Find where the given text appears and provide that cell's center as [x, y] coordinate. 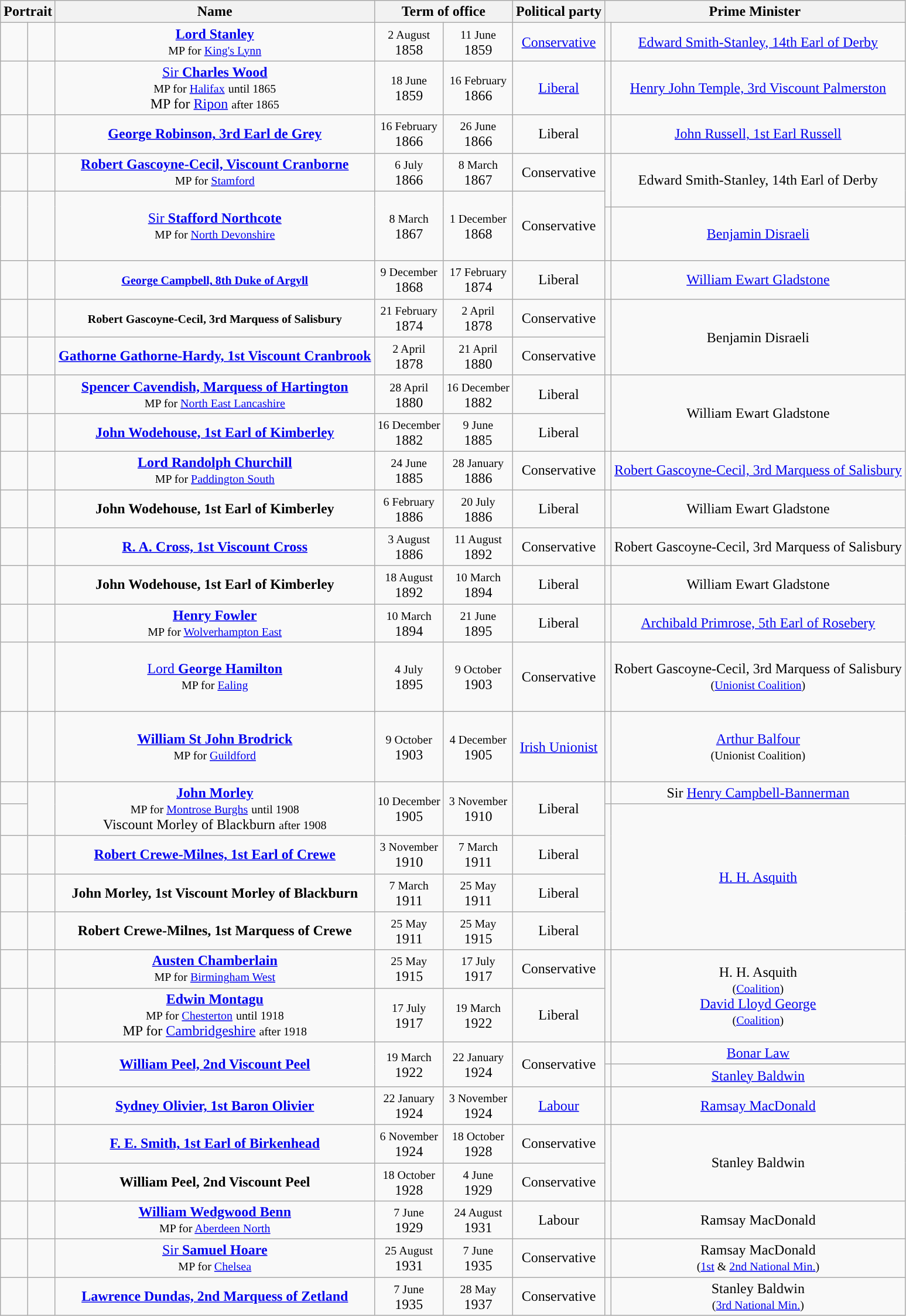
28 April1880 [409, 394]
Irish Unionist [559, 746]
Spencer Cavendish, Marquess of HartingtonMP for North East Lancashire [214, 394]
John MorleyMP for Montrose Burghs until 1908Viscount Morley of Blackburn after 1908 [214, 809]
Lord George HamiltonMP for Ealing [214, 677]
9 June1885 [478, 432]
George Campbell, 8th Duke of Argyll [214, 280]
Robert Crewe-Milnes, 1st Marquess of Crewe [214, 930]
28 May1937 [478, 1296]
Name [214, 12]
11 June1859 [478, 42]
Archibald Primrose, 5th Earl of Rosebery [758, 623]
26 June1866 [478, 134]
F. E. Smith, 1st Earl of Birkenhead [214, 1144]
Robert Gascoyne-Cecil, 3rd Marquess of Salisbury(Unionist Coalition) [758, 677]
21 April1880 [478, 356]
Term of office [443, 12]
Lawrence Dundas, 2nd Marquess of Zetland [214, 1296]
6 February1886 [409, 509]
9 December1868 [409, 280]
11 August1892 [478, 547]
18 June1859 [409, 88]
Arthur Balfour(Unionist Coalition) [758, 746]
24 June1885 [409, 470]
Sir Samuel HoareMP for Chelsea [214, 1259]
18 August1892 [409, 585]
28 January1886 [478, 470]
Sir Henry Campbell-Bannerman [758, 793]
H. H. Asquith [758, 877]
Sir Stafford NorthcoteMP for North Devonshire [214, 226]
Edwin MontaguMP for Chesterton until 1918MP for Cambridgeshire after 1918 [214, 1015]
Stanley Baldwin(3rd National Min.) [758, 1296]
17 February1874 [478, 280]
William Wedgwood BennMP for Aberdeen North [214, 1220]
Robert Gascoyne-Cecil, Viscount CranborneMP for Stamford [214, 172]
Lord Randolph ChurchillMP for Paddington South [214, 470]
H. H. Asquith(Coalition)David Lloyd George(Coalition) [758, 996]
10 December1905 [409, 809]
Robert Crewe-Milnes, 1st Earl of Crewe [214, 854]
21 February1874 [409, 318]
George Robinson, 3rd Earl de Grey [214, 134]
24 August1931 [478, 1220]
20 July1886 [478, 509]
2 August1858 [409, 42]
4 July1895 [409, 677]
Prime Minister [755, 12]
Ramsay MacDonald(1st & 2nd National Min.) [758, 1259]
Lord StanleyMP for King's Lynn [214, 42]
Sir Charles WoodMP for Halifax until 1865MP for Ripon after 1865 [214, 88]
William St John BrodrickMP for Guildford [214, 746]
1 December1868 [478, 226]
Henry John Temple, 3rd Viscount Palmerston [758, 88]
4 June1929 [478, 1181]
Political party [559, 12]
6 November1924 [409, 1144]
Henry FowlerMP for Wolverhampton East [214, 623]
Portrait [28, 12]
6 July1866 [409, 172]
Austen ChamberlainMP for Birmingham West [214, 969]
4 December1905 [478, 746]
Bonar Law [758, 1053]
John Russell, 1st Earl Russell [758, 134]
7 June1929 [409, 1220]
Gathorne Gathorne-Hardy, 1st Viscount Cranbrook [214, 356]
3 August1886 [409, 547]
John Morley, 1st Viscount Morley of Blackburn [214, 893]
21 June1895 [478, 623]
25 August1931 [409, 1259]
Sydney Olivier, 1st Baron Olivier [214, 1105]
R. A. Cross, 1st Viscount Cross [214, 547]
3 November1924 [478, 1105]
